For the text-containing cell, return its midpoint in (x, y) coordinate format. 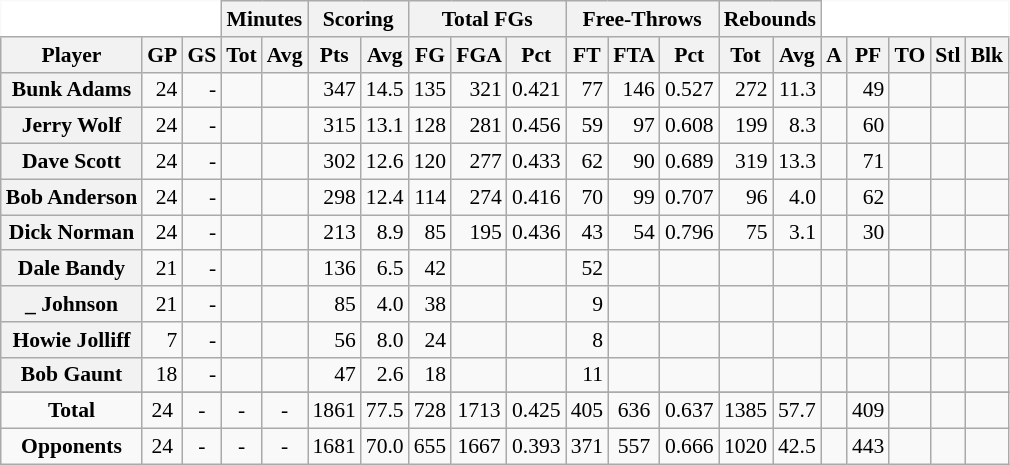
PF (868, 55)
213 (334, 233)
3.1 (798, 233)
1713 (479, 411)
77 (588, 90)
274 (479, 197)
443 (868, 447)
77.5 (385, 411)
11.3 (798, 90)
302 (334, 162)
60 (868, 126)
1385 (746, 411)
655 (430, 447)
Dale Bandy (72, 269)
71 (868, 162)
557 (634, 447)
9 (588, 304)
49 (868, 90)
13.3 (798, 162)
Total (72, 411)
146 (634, 90)
Dave Scott (72, 162)
70 (588, 197)
_ Johnson (72, 304)
8 (588, 340)
Bob Gaunt (72, 375)
0.527 (690, 90)
1667 (479, 447)
0.689 (690, 162)
114 (430, 197)
1861 (334, 411)
43 (588, 233)
0.421 (536, 90)
Minutes (264, 19)
Player (72, 55)
319 (746, 162)
Bunk Adams (72, 90)
14.5 (385, 90)
0.707 (690, 197)
90 (634, 162)
8.3 (798, 126)
Total FGs (488, 19)
TO (910, 55)
59 (588, 126)
120 (430, 162)
0.456 (536, 126)
6.5 (385, 269)
Blk (988, 55)
96 (746, 197)
0.436 (536, 233)
409 (868, 411)
11 (588, 375)
GS (202, 55)
Bob Anderson (72, 197)
Free-Throws (642, 19)
0.666 (690, 447)
195 (479, 233)
7 (162, 340)
0.608 (690, 126)
1681 (334, 447)
A (834, 55)
47 (334, 375)
Stl (948, 55)
Pts (334, 55)
0.416 (536, 197)
97 (634, 126)
13.1 (385, 126)
FGA (479, 55)
56 (334, 340)
70.0 (385, 447)
FG (430, 55)
GP (162, 55)
315 (334, 126)
12.4 (385, 197)
0.637 (690, 411)
FT (588, 55)
42.5 (798, 447)
Howie Jolliff (72, 340)
298 (334, 197)
272 (746, 90)
0.393 (536, 447)
321 (479, 90)
Rebounds (770, 19)
52 (588, 269)
8.0 (385, 340)
Dick Norman (72, 233)
199 (746, 126)
75 (746, 233)
0.433 (536, 162)
30 (868, 233)
FTA (634, 55)
Opponents (72, 447)
57.7 (798, 411)
405 (588, 411)
0.425 (536, 411)
281 (479, 126)
136 (334, 269)
Scoring (358, 19)
1020 (746, 447)
347 (334, 90)
38 (430, 304)
636 (634, 411)
8.9 (385, 233)
54 (634, 233)
2.6 (385, 375)
128 (430, 126)
728 (430, 411)
42 (430, 269)
277 (479, 162)
135 (430, 90)
12.6 (385, 162)
Jerry Wolf (72, 126)
371 (588, 447)
0.796 (690, 233)
99 (634, 197)
